Return (X, Y) of the center of cell containing provided text 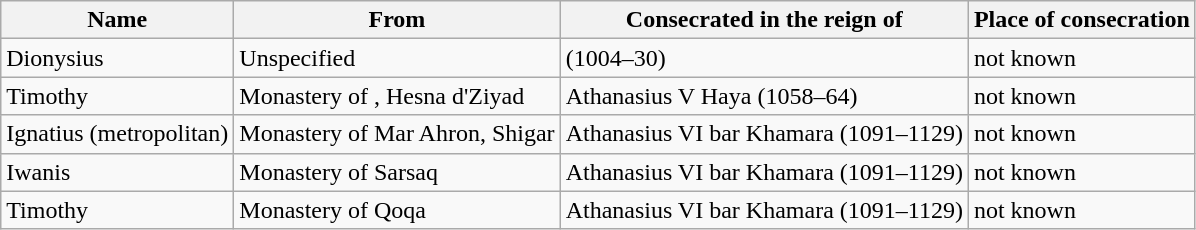
Monastery of , Hesna d'Ziyad (397, 96)
From (397, 20)
Ignatius (metropolitan) (118, 134)
Dionysius (118, 58)
Monastery of Mar Ahron, Shigar (397, 134)
Monastery of Qoqa (397, 210)
Iwanis (118, 172)
(1004–30) (764, 58)
Unspecified (397, 58)
Monastery of Sarsaq (397, 172)
Place of consecration (1082, 20)
Athanasius V Haya (1058–64) (764, 96)
Name (118, 20)
Consecrated in the reign of (764, 20)
